For the text-containing cell, return its midpoint in [x, y] coordinate format. 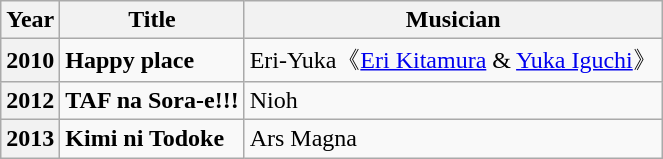
Title [152, 20]
Year [30, 20]
2012 [30, 100]
2013 [30, 138]
Kimi ni Todoke [152, 138]
2010 [30, 60]
Ars Magna [453, 138]
Happy place [152, 60]
TAF na Sora-e!!! [152, 100]
Musician [453, 20]
Eri-Yuka《Eri Kitamura & Yuka Iguchi》 [453, 60]
Nioh [453, 100]
